Capture the cell that displays the provided text and extract its [X, Y] central coordinate. 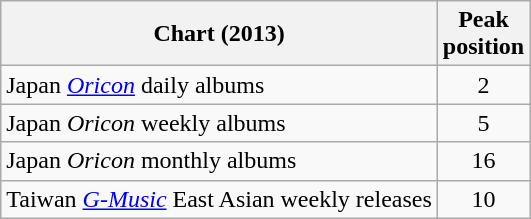
Japan Oricon daily albums [220, 85]
Chart (2013) [220, 34]
16 [483, 161]
Peakposition [483, 34]
Japan Oricon monthly albums [220, 161]
5 [483, 123]
2 [483, 85]
Japan Oricon weekly albums [220, 123]
Taiwan G-Music East Asian weekly releases [220, 199]
10 [483, 199]
